Provide the (x, y) coordinate of the cell's center where the given text is located.  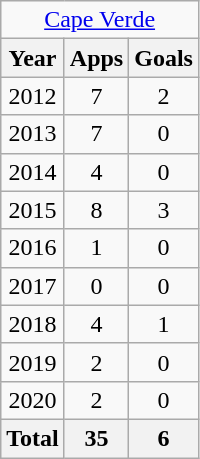
2019 (33, 362)
2014 (33, 172)
Total (33, 438)
2018 (33, 324)
2012 (33, 96)
Goals (164, 58)
Apps (96, 58)
2017 (33, 286)
2020 (33, 400)
2016 (33, 248)
Year (33, 58)
3 (164, 210)
35 (96, 438)
2015 (33, 210)
6 (164, 438)
8 (96, 210)
Cape Verde (100, 20)
2013 (33, 134)
